Capture the cell that displays the provided text and extract its [X, Y] central coordinate. 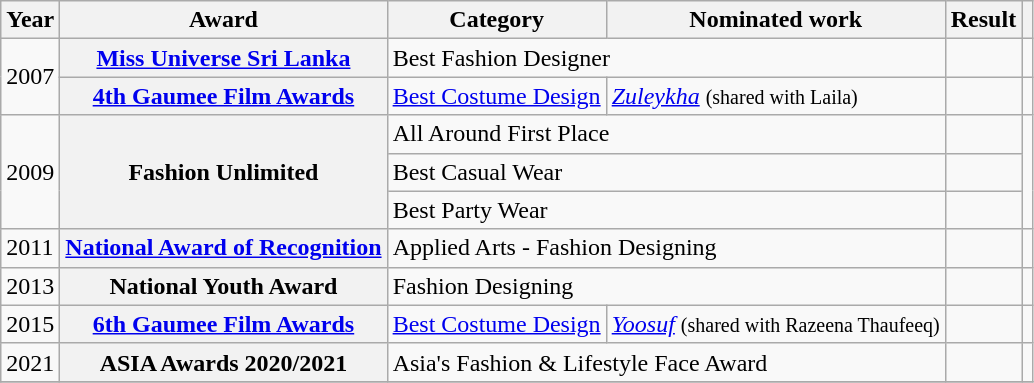
2015 [30, 324]
4th Gaumee Film Awards [224, 96]
2011 [30, 248]
2021 [30, 362]
All Around First Place [666, 134]
Miss Universe Sri Lanka [224, 58]
Year [30, 20]
2013 [30, 286]
National Youth Award [224, 286]
Category [496, 20]
2009 [30, 172]
Best Party Wear [666, 210]
Result [983, 20]
Fashion Designing [666, 286]
Fashion Unlimited [224, 172]
2007 [30, 77]
Nominated work [776, 20]
Award [224, 20]
6th Gaumee Film Awards [224, 324]
National Award of Recognition [224, 248]
ASIA Awards 2020/2021 [224, 362]
Asia's Fashion & Lifestyle Face Award [666, 362]
Best Casual Wear [666, 172]
Best Fashion Designer [666, 58]
Yoosuf (shared with Razeena Thaufeeq) [776, 324]
Zuleykha (shared with Laila) [776, 96]
Applied Arts - Fashion Designing [666, 248]
